Capture the cell that displays the provided text and extract its (x, y) central coordinate. 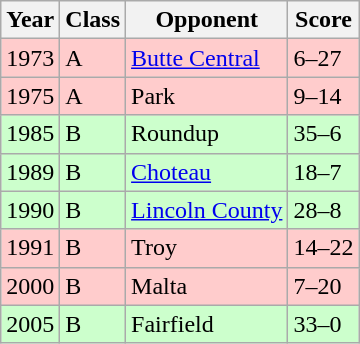
Class (93, 20)
1973 (30, 58)
Butte Central (207, 58)
14–22 (324, 248)
1989 (30, 172)
Score (324, 20)
1975 (30, 96)
7–20 (324, 286)
2000 (30, 286)
33–0 (324, 324)
1985 (30, 134)
1991 (30, 248)
18–7 (324, 172)
Lincoln County (207, 210)
Roundup (207, 134)
Opponent (207, 20)
Park (207, 96)
Year (30, 20)
2005 (30, 324)
9–14 (324, 96)
Fairfield (207, 324)
28–8 (324, 210)
1990 (30, 210)
Choteau (207, 172)
Troy (207, 248)
6–27 (324, 58)
Malta (207, 286)
35–6 (324, 134)
